From the cell containing the given text, extract its center point as (X, Y) coordinate. 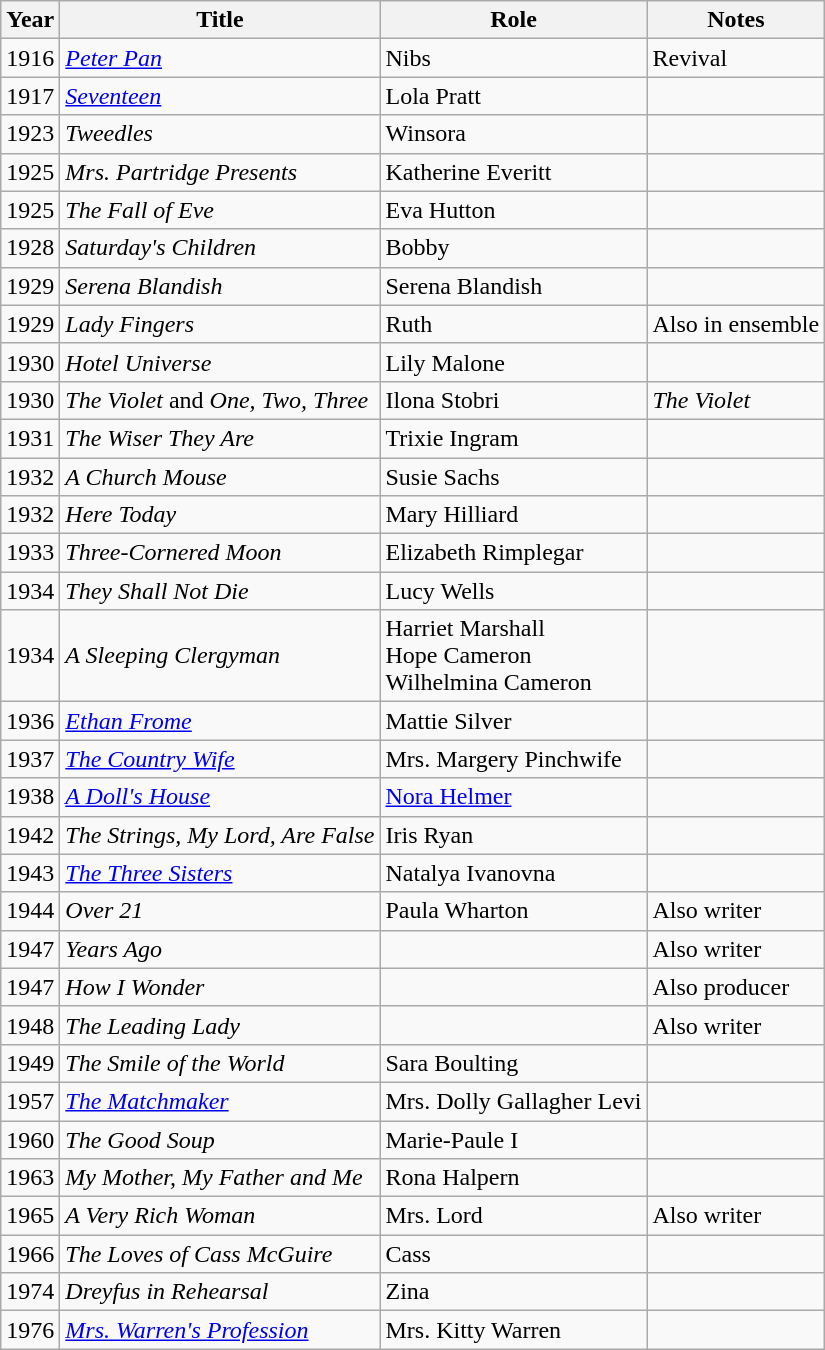
1965 (30, 1216)
Over 21 (220, 911)
The Strings, My Lord, Are False (220, 835)
Susie Sachs (514, 477)
Years Ago (220, 949)
The Wiser They Are (220, 438)
Ethan Frome (220, 721)
Year (30, 20)
1974 (30, 1292)
Mrs. Dolly Gallagher Levi (514, 1101)
How I Wonder (220, 987)
Rona Halpern (514, 1178)
Katherine Everitt (514, 172)
Trixie Ingram (514, 438)
The Fall of Eve (220, 210)
1928 (30, 248)
Lily Malone (514, 362)
The Violet (736, 400)
Cass (514, 1254)
1923 (30, 134)
1936 (30, 721)
Paula Wharton (514, 911)
1944 (30, 911)
A Doll's House (220, 797)
Peter Pan (220, 58)
Ilona Stobri (514, 400)
Mattie Silver (514, 721)
1937 (30, 759)
Title (220, 20)
1966 (30, 1254)
Mrs. Margery Pinchwife (514, 759)
Ruth (514, 324)
1931 (30, 438)
The Good Soup (220, 1139)
Winsora (514, 134)
Iris Ryan (514, 835)
Dreyfus in Rehearsal (220, 1292)
Tweedles (220, 134)
The Loves of Cass McGuire (220, 1254)
Mary Hilliard (514, 515)
The Matchmaker (220, 1101)
Notes (736, 20)
The Country Wife (220, 759)
Revival (736, 58)
The Leading Lady (220, 1025)
1938 (30, 797)
1963 (30, 1178)
1933 (30, 553)
Elizabeth Rimplegar (514, 553)
Hotel Universe (220, 362)
Nora Helmer (514, 797)
Mrs. Lord (514, 1216)
My Mother, My Father and Me (220, 1178)
Mrs. Warren's Profession (220, 1330)
Seventeen (220, 96)
Also producer (736, 987)
The Smile of the World (220, 1063)
1942 (30, 835)
Role (514, 20)
Harriet Marshall Hope Cameron Wilhelmina Cameron (514, 656)
A Very Rich Woman (220, 1216)
1916 (30, 58)
Sara Boulting (514, 1063)
Natalya Ivanovna (514, 873)
Marie-Paule I (514, 1139)
Eva Hutton (514, 210)
Lola Pratt (514, 96)
The Violet and One, Two, Three (220, 400)
Nibs (514, 58)
They Shall Not Die (220, 591)
A Church Mouse (220, 477)
Saturday's Children (220, 248)
Here Today (220, 515)
Bobby (514, 248)
The Three Sisters (220, 873)
1948 (30, 1025)
Also in ensemble (736, 324)
Mrs. Kitty Warren (514, 1330)
1976 (30, 1330)
1960 (30, 1139)
Three-Cornered Moon (220, 553)
Lucy Wells (514, 591)
Lady Fingers (220, 324)
Zina (514, 1292)
1957 (30, 1101)
Mrs. Partridge Presents (220, 172)
1917 (30, 96)
1943 (30, 873)
A Sleeping Clergyman (220, 656)
1949 (30, 1063)
